Search for the cell housing the specified text and yield its (X, Y) center coordinate. 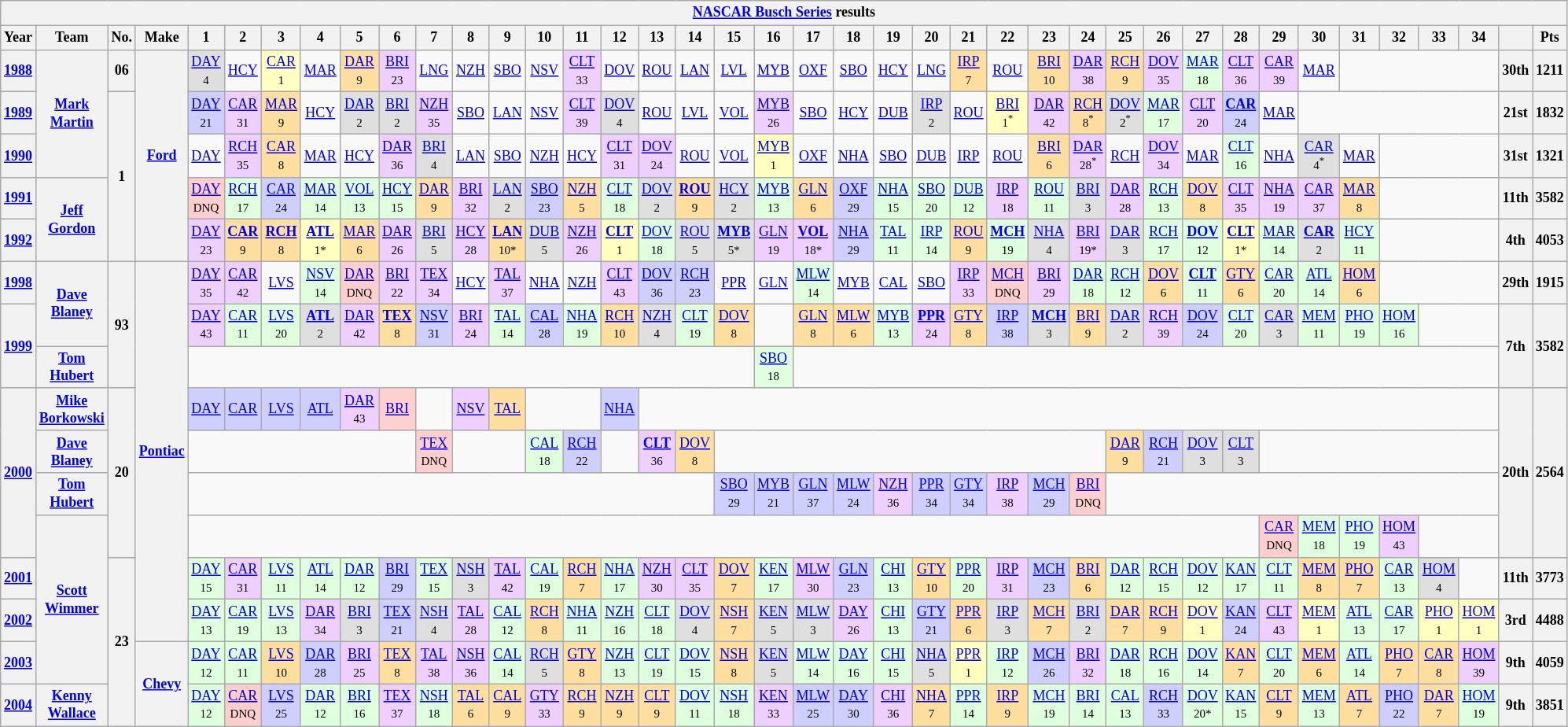
KEN17 (774, 578)
NZH35 (434, 113)
ROU5 (695, 241)
IRP31 (1008, 578)
LAN10* (508, 241)
LVS13 (282, 621)
Make (162, 38)
RCH5 (545, 662)
MLW24 (854, 494)
32 (1400, 38)
7 (434, 38)
2002 (19, 621)
ATL7 (1359, 705)
RCH15 (1164, 578)
NHA5 (932, 662)
1998 (19, 282)
21 (969, 38)
CLT3 (1241, 452)
BRI (398, 409)
GTY10 (932, 578)
DUB12 (969, 198)
MEM11 (1319, 325)
DOV2* (1125, 113)
CAL9 (508, 705)
NZH13 (620, 662)
DAR26 (398, 241)
DOV15 (695, 662)
2004 (19, 705)
GLN37 (813, 494)
TAL28 (470, 621)
2 (243, 38)
2001 (19, 578)
KAN24 (1241, 621)
CAR1 (282, 71)
Kenny Wallace (72, 705)
CAR (243, 409)
DOV35 (1164, 71)
HOM39 (1478, 662)
MAR6 (359, 241)
TAL14 (508, 325)
MCH7 (1049, 621)
BRI19* (1088, 241)
1992 (19, 241)
15 (734, 38)
31st (1516, 156)
DUB5 (545, 241)
17 (813, 38)
MYB1 (774, 156)
MAR17 (1164, 113)
12 (620, 38)
NZH9 (620, 705)
DAYDNQ (206, 198)
CLT1* (1241, 241)
MLW3 (813, 621)
3851 (1549, 705)
6 (398, 38)
DOV18 (657, 241)
LAN2 (508, 198)
DAY15 (206, 578)
OXF29 (854, 198)
RCH33 (1164, 705)
RCH21 (1164, 452)
NHA17 (620, 578)
SBO23 (545, 198)
HCY28 (470, 241)
NSH3 (470, 578)
DOV36 (657, 282)
DOV6 (1164, 282)
ATL13 (1359, 621)
2000 (19, 472)
IRP9 (1008, 705)
ATL (320, 409)
4059 (1549, 662)
HOM6 (1359, 282)
TEX15 (434, 578)
BRI23 (398, 71)
PPR (734, 282)
CAR2 (1319, 241)
MAR18 (1202, 71)
CAR37 (1319, 198)
NZH36 (893, 494)
BRI16 (359, 705)
PHO1 (1439, 621)
ROU11 (1049, 198)
VOL13 (359, 198)
HCY15 (398, 198)
IRP18 (1008, 198)
DOV34 (1164, 156)
29th (1516, 282)
DOV2 (657, 198)
CAR20 (1279, 282)
DAY30 (854, 705)
29 (1279, 38)
BRI14 (1088, 705)
3773 (1549, 578)
CLT31 (620, 156)
NZH5 (582, 198)
CAL (893, 282)
TEX34 (434, 282)
ATL1* (320, 241)
11 (582, 38)
BRI25 (359, 662)
CAL13 (1125, 705)
MAR9 (282, 113)
1211 (1549, 71)
Team (72, 38)
MYB5* (734, 241)
DAY35 (206, 282)
IRP33 (969, 282)
DARDNQ (359, 282)
LVS10 (282, 662)
LVS25 (282, 705)
TEX37 (398, 705)
MYB26 (774, 113)
GLN6 (813, 198)
RCH35 (243, 156)
LVS11 (282, 578)
BRI10 (1049, 71)
DAR34 (320, 621)
1832 (1549, 113)
NSH7 (734, 621)
NHA4 (1049, 241)
CHI36 (893, 705)
No. (121, 38)
13 (657, 38)
06 (121, 71)
MEM18 (1319, 536)
CAL14 (508, 662)
DAR36 (398, 156)
CAR39 (1279, 71)
TAL42 (508, 578)
RCH23 (695, 282)
GTY33 (545, 705)
22 (1008, 38)
CLT16 (1241, 156)
2564 (1549, 472)
14 (695, 38)
28 (1241, 38)
7th (1516, 346)
NSV14 (320, 282)
TAL11 (893, 241)
KAN7 (1241, 662)
MEM8 (1319, 578)
21st (1516, 113)
GLN (774, 282)
IRP12 (1008, 662)
NSH4 (434, 621)
MEM13 (1319, 705)
1991 (19, 198)
MEM1 (1319, 621)
4053 (1549, 241)
TEX21 (398, 621)
1988 (19, 71)
IRP (969, 156)
33 (1439, 38)
SBO29 (734, 494)
RCH10 (620, 325)
20th (1516, 472)
IRP3 (1008, 621)
CLT39 (582, 113)
MCH23 (1049, 578)
HCY11 (1359, 241)
DAR38 (1088, 71)
HCY2 (734, 198)
ATL2 (320, 325)
IRP14 (932, 241)
GLN19 (774, 241)
25 (1125, 38)
PHO22 (1400, 705)
DAY4 (206, 71)
DAR3 (1125, 241)
NHA15 (893, 198)
18 (854, 38)
CAR4* (1319, 156)
BRI4 (434, 156)
PPR24 (932, 325)
Mike Borkowski (72, 409)
BRI1* (1008, 113)
3 (282, 38)
CAR17 (1400, 621)
30th (1516, 71)
MEM6 (1319, 662)
CAR42 (243, 282)
DOV3 (1202, 452)
TAL (508, 409)
VOL18* (813, 241)
DAR28* (1088, 156)
NASCAR Busch Series results (784, 13)
3rd (1516, 621)
NZH30 (657, 578)
27 (1202, 38)
Pontiac (162, 452)
MLW30 (813, 578)
RCH8* (1088, 113)
CAL12 (508, 621)
NZH26 (582, 241)
NSH8 (734, 662)
CAR13 (1400, 578)
1989 (19, 113)
4488 (1549, 621)
RCH22 (582, 452)
GTY6 (1241, 282)
CLT1 (620, 241)
KAN15 (1241, 705)
Pts (1549, 38)
HOM16 (1400, 325)
RCH7 (582, 578)
TAL37 (508, 282)
4 (320, 38)
CAL28 (545, 325)
1321 (1549, 156)
1915 (1549, 282)
CAR3 (1279, 325)
MYB21 (774, 494)
16 (774, 38)
DOV20* (1202, 705)
PPR34 (932, 494)
Year (19, 38)
RCH16 (1164, 662)
PPR14 (969, 705)
BRI5 (434, 241)
1999 (19, 346)
Chevy (162, 683)
PPR6 (969, 621)
DAY23 (206, 241)
TEXDNQ (434, 452)
19 (893, 38)
Scott Wimmer (72, 600)
MCH29 (1049, 494)
26 (1164, 38)
CAL18 (545, 452)
8 (470, 38)
DOV1 (1202, 621)
DAY21 (206, 113)
DAY26 (854, 621)
NHA29 (854, 241)
NZH4 (657, 325)
NSV31 (434, 325)
IRP7 (969, 71)
HOM4 (1439, 578)
NHA7 (932, 705)
HOM43 (1400, 536)
MLW6 (854, 325)
DAY16 (854, 662)
SBO18 (774, 367)
MCHDNQ (1008, 282)
4th (1516, 241)
NHA11 (582, 621)
5 (359, 38)
GTY21 (932, 621)
CAR9 (243, 241)
MCH3 (1049, 325)
DAY13 (206, 621)
DOV7 (734, 578)
Ford (162, 156)
24 (1088, 38)
CHI15 (893, 662)
KEN33 (774, 705)
NZH16 (620, 621)
BRI9 (1088, 325)
RCH39 (1164, 325)
RCH13 (1164, 198)
DOV14 (1202, 662)
NSH36 (470, 662)
RCH (1125, 156)
CLT33 (582, 71)
Jeff Gordon (72, 219)
GLN8 (813, 325)
1990 (19, 156)
GTY34 (969, 494)
HOM19 (1478, 705)
TAL6 (470, 705)
RCH12 (1125, 282)
CAR19 (243, 621)
30 (1319, 38)
BRIDNQ (1088, 494)
MAR8 (1359, 198)
DAY43 (206, 325)
DAR43 (359, 409)
MCH26 (1049, 662)
BRI22 (398, 282)
PPR20 (969, 578)
SBO20 (932, 198)
HOM1 (1478, 621)
PPR1 (969, 662)
Mark Martin (72, 113)
93 (121, 324)
31 (1359, 38)
DOV11 (695, 705)
KAN17 (1241, 578)
MLW25 (813, 705)
GLN23 (854, 578)
DOV (620, 71)
TAL38 (434, 662)
34 (1478, 38)
9 (508, 38)
LVS20 (282, 325)
CAL19 (545, 578)
BRI24 (470, 325)
2003 (19, 662)
10 (545, 38)
IRP2 (932, 113)
